Search for the cell housing the specified text and yield its (X, Y) center coordinate. 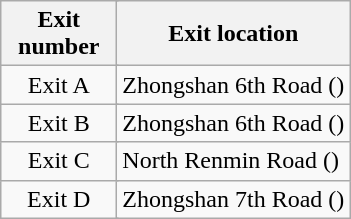
Exit number (59, 34)
Exit C (59, 161)
Exit A (59, 85)
North Renmin Road () (234, 161)
Exit D (59, 199)
Exit B (59, 123)
Exit location (234, 34)
Zhongshan 7th Road () (234, 199)
